Find where the given text appears and provide that cell's center as [X, Y] coordinate. 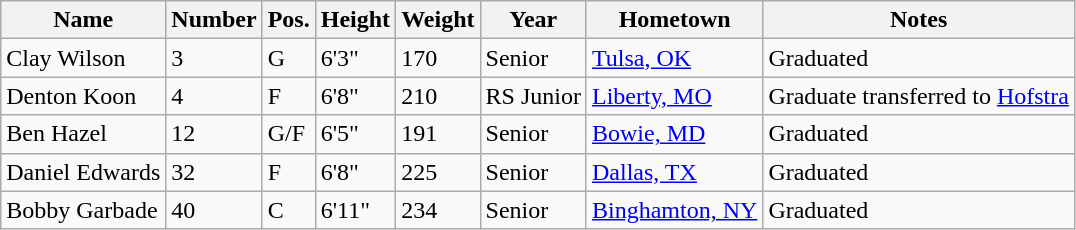
Name [84, 20]
Dallas, TX [674, 172]
6'5" [355, 134]
3 [214, 58]
Height [355, 20]
12 [214, 134]
Notes [919, 20]
Denton Koon [84, 96]
Binghamton, NY [674, 210]
32 [214, 172]
40 [214, 210]
Bobby Garbade [84, 210]
G [288, 58]
210 [438, 96]
6'11" [355, 210]
Daniel Edwards [84, 172]
225 [438, 172]
4 [214, 96]
Graduate transferred to Hofstra [919, 96]
170 [438, 58]
Year [533, 20]
6'3" [355, 58]
Number [214, 20]
Hometown [674, 20]
Weight [438, 20]
Bowie, MD [674, 134]
Clay Wilson [84, 58]
Pos. [288, 20]
C [288, 210]
Tulsa, OK [674, 58]
RS Junior [533, 96]
Liberty, MO [674, 96]
Ben Hazel [84, 134]
191 [438, 134]
234 [438, 210]
G/F [288, 134]
